Determine the [X, Y] coordinate at the center of the cell enclosing the given text.  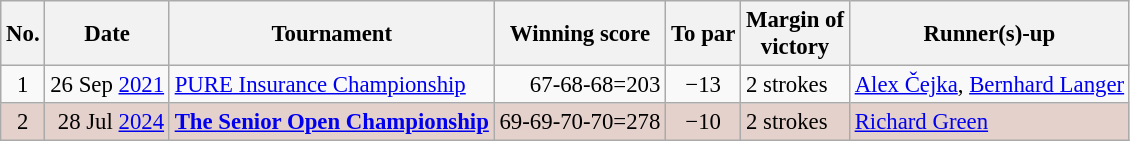
Date [107, 34]
69-69-70-70=278 [580, 122]
To par [704, 34]
Margin ofvictory [796, 34]
Winning score [580, 34]
PURE Insurance Championship [332, 85]
Tournament [332, 34]
The Senior Open Championship [332, 122]
1 [23, 85]
2 [23, 122]
Runner(s)-up [989, 34]
Richard Green [989, 122]
No. [23, 34]
67-68-68=203 [580, 85]
−10 [704, 122]
28 Jul 2024 [107, 122]
Alex Čejka, Bernhard Langer [989, 85]
26 Sep 2021 [107, 85]
−13 [704, 85]
